For the text-containing cell, return its midpoint in [x, y] coordinate format. 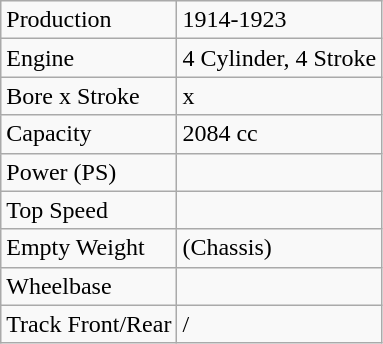
/ [280, 324]
Capacity [89, 134]
Wheelbase [89, 286]
(Chassis) [280, 248]
Empty Weight [89, 248]
x [280, 96]
Top Speed [89, 210]
Track Front/Rear [89, 324]
4 Cylinder, 4 Stroke [280, 58]
Engine [89, 58]
1914-1923 [280, 20]
Production [89, 20]
2084 cc [280, 134]
Bore x Stroke [89, 96]
Power (PS) [89, 172]
